Output the (x, y) coordinate of the center of the cell containing the given text.  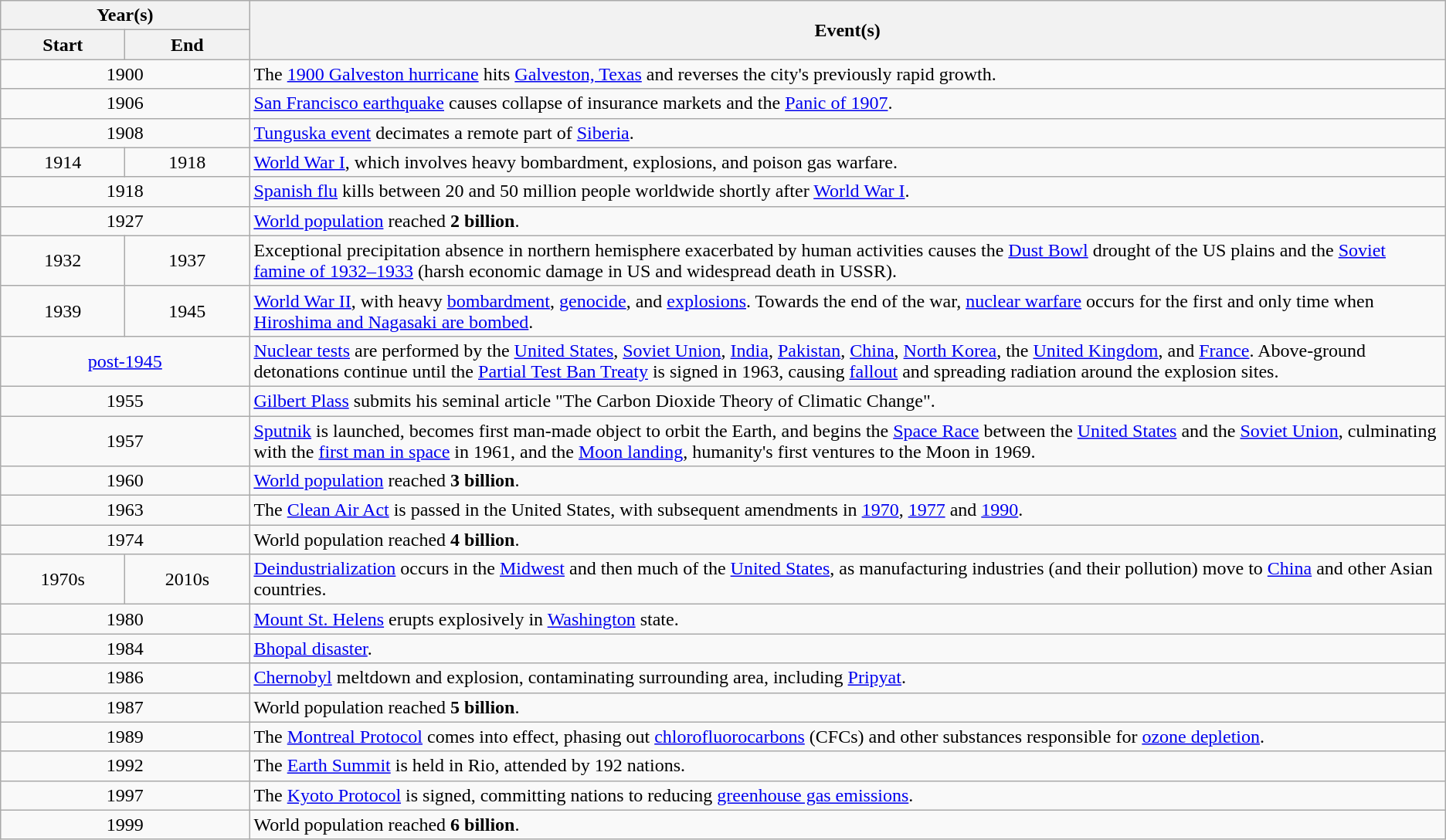
1960 (125, 481)
Mount St. Helens erupts explosively in Washington state. (847, 619)
1900 (125, 74)
1980 (125, 619)
The Clean Air Act is passed in the United States, with subsequent amendments in 1970, 1977 and 1990. (847, 510)
World population reached 4 billion. (847, 540)
The Kyoto Protocol is signed, committing nations to reducing greenhouse gas emissions. (847, 795)
The Earth Summit is held in Rio, attended by 192 nations. (847, 766)
1939 (63, 310)
End (187, 45)
World War I, which involves heavy bombardment, explosions, and poison gas warfare. (847, 162)
1945 (187, 310)
1989 (125, 737)
Start (63, 45)
2010s (187, 579)
The 1900 Galveston hurricane hits Galveston, Texas and reverses the city's previously rapid growth. (847, 74)
post-1945 (125, 361)
Gilbert Plass submits his seminal article "The Carbon Dioxide Theory of Climatic Change". (847, 401)
Spanish flu kills between 20 and 50 million people worldwide shortly after World War I. (847, 191)
1997 (125, 795)
1984 (125, 649)
1914 (63, 162)
World population reached 2 billion. (847, 221)
1986 (125, 678)
1955 (125, 401)
1963 (125, 510)
Event(s) (847, 30)
Tunguska event decimates a remote part of Siberia. (847, 133)
1957 (125, 440)
1932 (63, 261)
1987 (125, 707)
San Francisco earthquake causes collapse of insurance markets and the Panic of 1907. (847, 103)
Bhopal disaster. (847, 649)
World population reached 3 billion. (847, 481)
World population reached 6 billion. (847, 825)
1937 (187, 261)
1999 (125, 825)
Chernobyl meltdown and explosion, contaminating surrounding area, including Pripyat. (847, 678)
1970s (63, 579)
World population reached 5 billion. (847, 707)
1927 (125, 221)
Year(s) (125, 15)
The Montreal Protocol comes into effect, phasing out chlorofluorocarbons (CFCs) and other substances responsible for ozone depletion. (847, 737)
1906 (125, 103)
1908 (125, 133)
1992 (125, 766)
1974 (125, 540)
